Detect which cell encompasses the target text, then output its [X, Y] center coordinate. 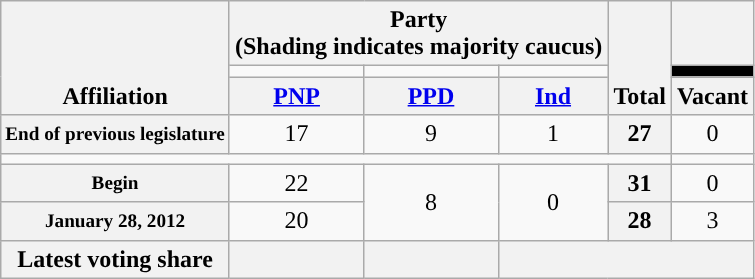
January 28, 2012 [116, 221]
Vacant [712, 96]
Begin [116, 183]
PPD [431, 96]
17 [296, 134]
End of previous legislature [116, 134]
22 [296, 183]
Total [640, 58]
Affiliation [116, 58]
3 [712, 221]
1 [553, 134]
Latest voting share [116, 259]
8 [431, 202]
31 [640, 183]
9 [431, 134]
20 [296, 221]
Party (Shading indicates majority caucus) [418, 34]
Ind [553, 96]
27 [640, 134]
PNP [296, 96]
28 [640, 221]
